Return the (x, y) coordinate for the center point of the cell that contains the specified text.  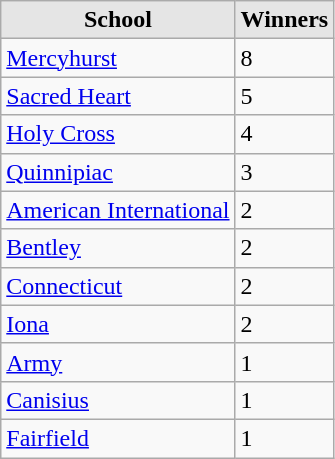
Sacred Heart (118, 96)
American International (118, 210)
Canisius (118, 400)
School (118, 20)
Mercyhurst (118, 58)
Winners (284, 20)
Quinnipiac (118, 172)
Connecticut (118, 286)
8 (284, 58)
Bentley (118, 248)
Iona (118, 324)
5 (284, 96)
Holy Cross (118, 134)
Army (118, 362)
3 (284, 172)
Fairfield (118, 438)
4 (284, 134)
